Output the [x, y] coordinate of the center of the cell containing the given text.  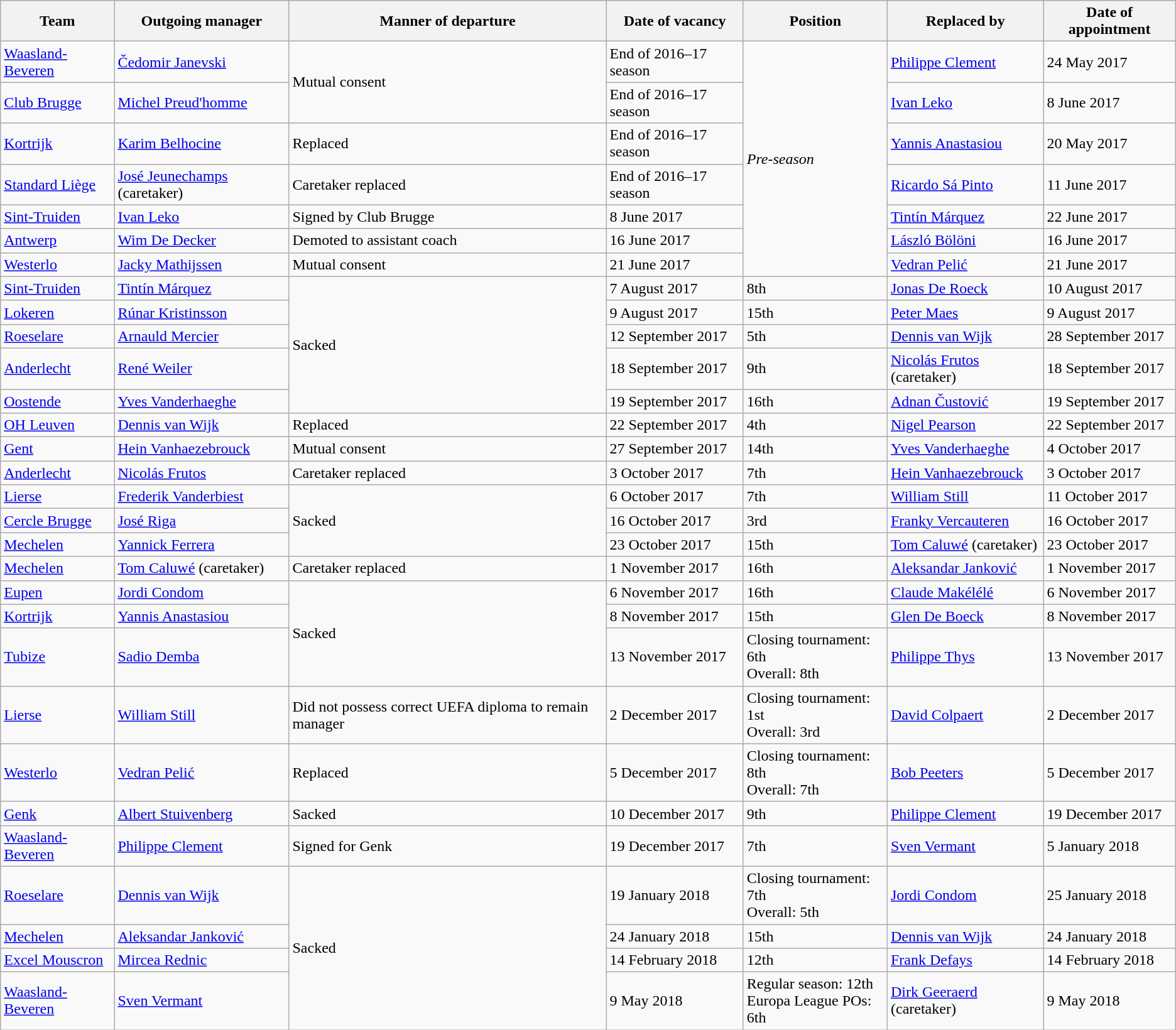
Did not possess correct UEFA diploma to remain manager [447, 715]
Rúnar Kristinsson [202, 312]
Dirk Geeraerd (caretaker) [965, 1001]
27 September 2017 [675, 449]
10 December 2017 [675, 813]
Genk [58, 813]
René Weiler [202, 368]
Cercle Brugge [58, 521]
4th [815, 425]
Sadio Demba [202, 657]
Replaced by [965, 21]
Oostende [58, 401]
Excel Mouscron [58, 960]
24 May 2017 [1109, 62]
19 January 2018 [675, 895]
Closing tournament: 6thOverall: 8th [815, 657]
Bob Peeters [965, 772]
Franky Vercauteren [965, 521]
Tubize [58, 657]
Karim Belhocine [202, 143]
8th [815, 288]
Frank Defays [965, 960]
Regular season: 12thEuropa League POs: 6th [815, 1001]
5 January 2018 [1109, 845]
6 October 2017 [675, 497]
Manner of departure [447, 21]
Closing tournament: 7thOverall: 5th [815, 895]
Yannick Ferrera [202, 545]
Frederik Vanderbiest [202, 497]
28 September 2017 [1109, 336]
Nicolás Frutos [202, 473]
Jonas De Roeck [965, 288]
Peter Maes [965, 312]
Closing tournament: 8thOverall: 7th [815, 772]
Claude Makélélé [965, 592]
25 January 2018 [1109, 895]
José Riga [202, 521]
Wim De Decker [202, 241]
Team [58, 21]
Jacky Mathijssen [202, 264]
3rd [815, 521]
Antwerp [58, 241]
5th [815, 336]
7 August 2017 [675, 288]
OH Leuven [58, 425]
11 June 2017 [1109, 185]
Michel Preud'homme [202, 103]
José Jeunechamps (caretaker) [202, 185]
22 June 2017 [1109, 217]
László Bölöni [965, 241]
Date of vacancy [675, 21]
12 September 2017 [675, 336]
10 August 2017 [1109, 288]
Standard Liège [58, 185]
Nigel Pearson [965, 425]
Glen De Boeck [965, 616]
Eupen [58, 592]
Lokeren [58, 312]
Demoted to assistant coach [447, 241]
Nicolás Frutos (caretaker) [965, 368]
Philippe Thys [965, 657]
Adnan Čustović [965, 401]
Gent [58, 449]
Mircea Rednic [202, 960]
12th [815, 960]
Position [815, 21]
11 October 2017 [1109, 497]
Albert Stuivenberg [202, 813]
Ricardo Sá Pinto [965, 185]
Signed by Club Brugge [447, 217]
Closing tournament: 1stOverall: 3rd [815, 715]
4 October 2017 [1109, 449]
Čedomir Janevski [202, 62]
Arnauld Mercier [202, 336]
Club Brugge [58, 103]
David Colpaert [965, 715]
Outgoing manager [202, 21]
20 May 2017 [1109, 143]
Pre-season [815, 159]
14th [815, 449]
Date of appointment [1109, 21]
Signed for Genk [447, 845]
